Output the (X, Y) coordinate of the center of the cell containing the given text.  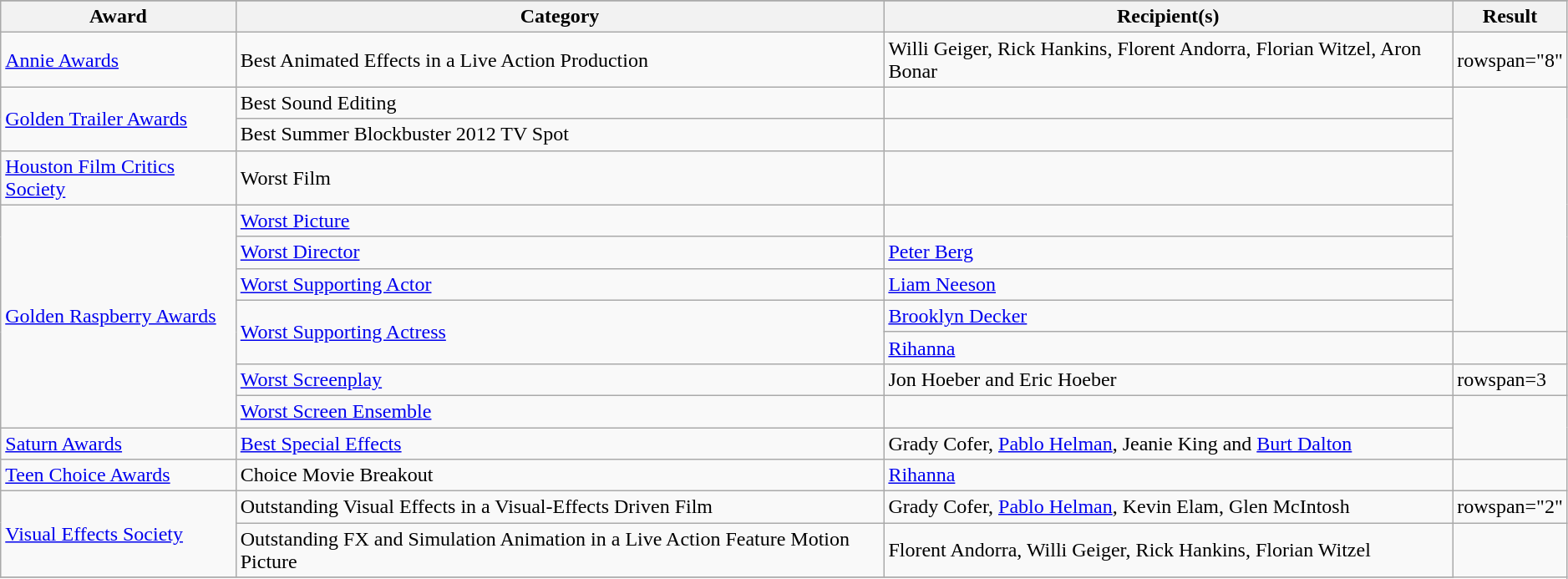
Outstanding Visual Effects in a Visual-Effects Driven Film (560, 507)
Best Summer Blockbuster 2012 TV Spot (560, 135)
Brooklyn Decker (1168, 316)
Worst Supporting Actress (560, 332)
Annie Awards (119, 60)
Florent Andorra, Willi Geiger, Rick Hankins, Florian Witzel (1168, 550)
rowspan="2" (1510, 507)
rowspan="8" (1510, 60)
Outstanding FX and Simulation Animation in a Live Action Feature Motion Picture (560, 550)
Worst Picture (560, 221)
Category (560, 17)
Saturn Awards (119, 444)
Visual Effects Society (119, 535)
Grady Cofer, Pablo Helman, Kevin Elam, Glen McIntosh (1168, 507)
Award (119, 17)
Houston Film Critics Society (119, 177)
Jon Hoeber and Eric Hoeber (1168, 379)
Worst Director (560, 252)
Peter Berg (1168, 252)
Golden Trailer Awards (119, 119)
Liam Neeson (1168, 284)
Best Animated Effects in a Live Action Production (560, 60)
Worst Screenplay (560, 379)
rowspan=3 (1510, 379)
Recipient(s) (1168, 17)
Worst Screen Ensemble (560, 411)
Teen Choice Awards (119, 475)
Worst Film (560, 177)
Choice Movie Breakout (560, 475)
Golden Raspberry Awards (119, 316)
Worst Supporting Actor (560, 284)
Best Special Effects (560, 444)
Willi Geiger, Rick Hankins, Florent Andorra, Florian Witzel, Aron Bonar (1168, 60)
Grady Cofer, Pablo Helman, Jeanie King and Burt Dalton (1168, 444)
Result (1510, 17)
Best Sound Editing (560, 103)
